Output the [X, Y] coordinate of the center of the cell containing the given text.  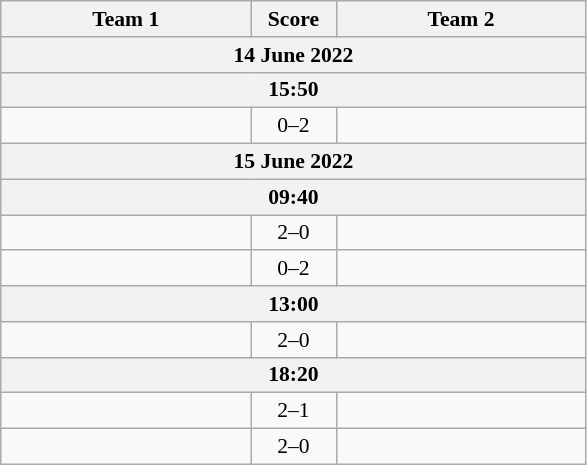
14 June 2022 [294, 55]
Team 1 [126, 19]
09:40 [294, 197]
Team 2 [461, 19]
18:20 [294, 375]
2–1 [294, 411]
Score [294, 19]
13:00 [294, 304]
15:50 [294, 90]
15 June 2022 [294, 162]
